Provide the (X, Y) coordinate of the cell's center where the given text is located.  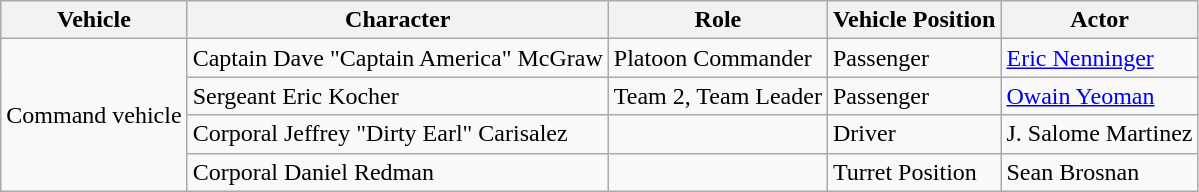
Corporal Jeffrey "Dirty Earl" Carisalez (398, 134)
Role (718, 20)
Command vehicle (94, 115)
Vehicle (94, 20)
Character (398, 20)
Vehicle Position (914, 20)
J. Salome Martinez (1100, 134)
Driver (914, 134)
Actor (1100, 20)
Sergeant Eric Kocher (398, 96)
Captain Dave "Captain America" McGraw (398, 58)
Team 2, Team Leader (718, 96)
Corporal Daniel Redman (398, 172)
Turret Position (914, 172)
Eric Nenninger (1100, 58)
Sean Brosnan (1100, 172)
Owain Yeoman (1100, 96)
Platoon Commander (718, 58)
